Output the [X, Y] coordinate of the center of the cell containing the given text.  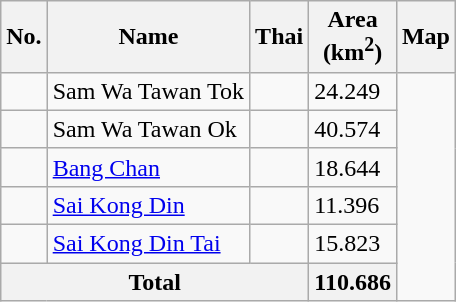
110.686 [353, 282]
Sai Kong Din [148, 205]
18.644 [353, 167]
40.574 [353, 129]
Thai [280, 37]
Sai Kong Din Tai [148, 244]
Bang Chan [148, 167]
Name [148, 37]
Sam Wa Tawan Ok [148, 129]
No. [24, 37]
24.249 [353, 91]
Area(km2) [353, 37]
Map [426, 37]
11.396 [353, 205]
Total [155, 282]
15.823 [353, 244]
Sam Wa Tawan Tok [148, 91]
